Locate the cell with the specified text and output its [x, y] center coordinate. 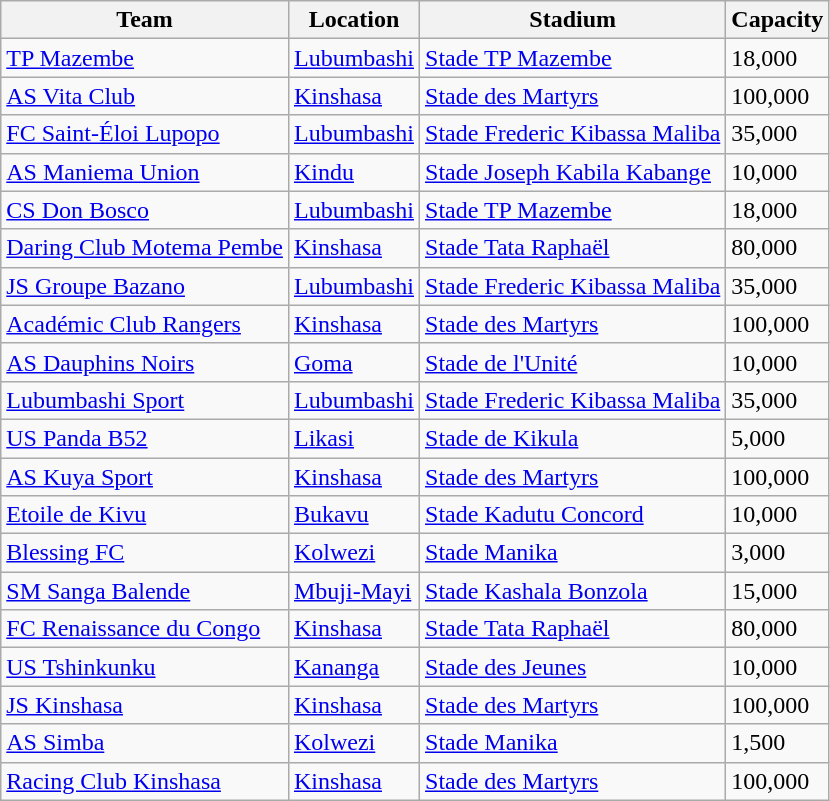
FC Saint-Éloi Lupopo [145, 134]
Mbuji-Mayi [354, 591]
Stade de Kikula [573, 438]
Capacity [778, 20]
Etoile de Kivu [145, 515]
AS Simba [145, 743]
US Tshinkunku [145, 667]
TP Mazembe [145, 58]
1,500 [778, 743]
Blessing FC [145, 553]
Stade Joseph Kabila Kabange [573, 172]
Stade Kashala Bonzola [573, 591]
Stade Kadutu Concord [573, 515]
Académic Club Rangers [145, 324]
SM Sanga Balende [145, 591]
AS Vita Club [145, 96]
JS Groupe Bazano [145, 286]
AS Dauphins Noirs [145, 362]
5,000 [778, 438]
Likasi [354, 438]
JS Kinshasa [145, 705]
Racing Club Kinshasa [145, 781]
3,000 [778, 553]
Stadium [573, 20]
Stade de l'Unité [573, 362]
AS Kuya Sport [145, 477]
15,000 [778, 591]
US Panda B52 [145, 438]
Stade des Jeunes [573, 667]
Team [145, 20]
Location [354, 20]
FC Renaissance du Congo [145, 629]
Kindu [354, 172]
Lubumbashi Sport [145, 400]
Bukavu [354, 515]
Kananga [354, 667]
Daring Club Motema Pembe [145, 248]
CS Don Bosco [145, 210]
Goma [354, 362]
AS Maniema Union [145, 172]
